Return the [X, Y] coordinate for the center point of the cell that contains the specified text.  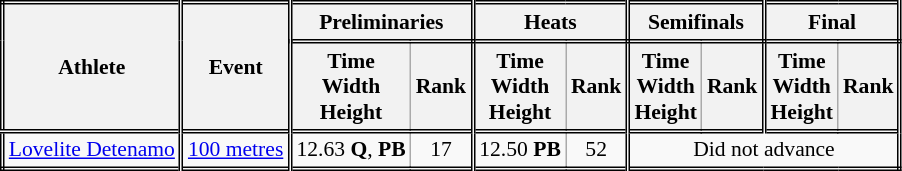
Athlete [92, 67]
Did not advance [764, 150]
17 [442, 150]
Lovelite Detenamo [92, 150]
Heats [550, 22]
52 [597, 150]
Final [832, 22]
12.50 PB [520, 150]
12.63 Q, PB [350, 150]
Semifinals [696, 22]
100 metres [235, 150]
Preliminaries [382, 22]
Event [235, 67]
